Find where the given text appears and provide that cell's center as [x, y] coordinate. 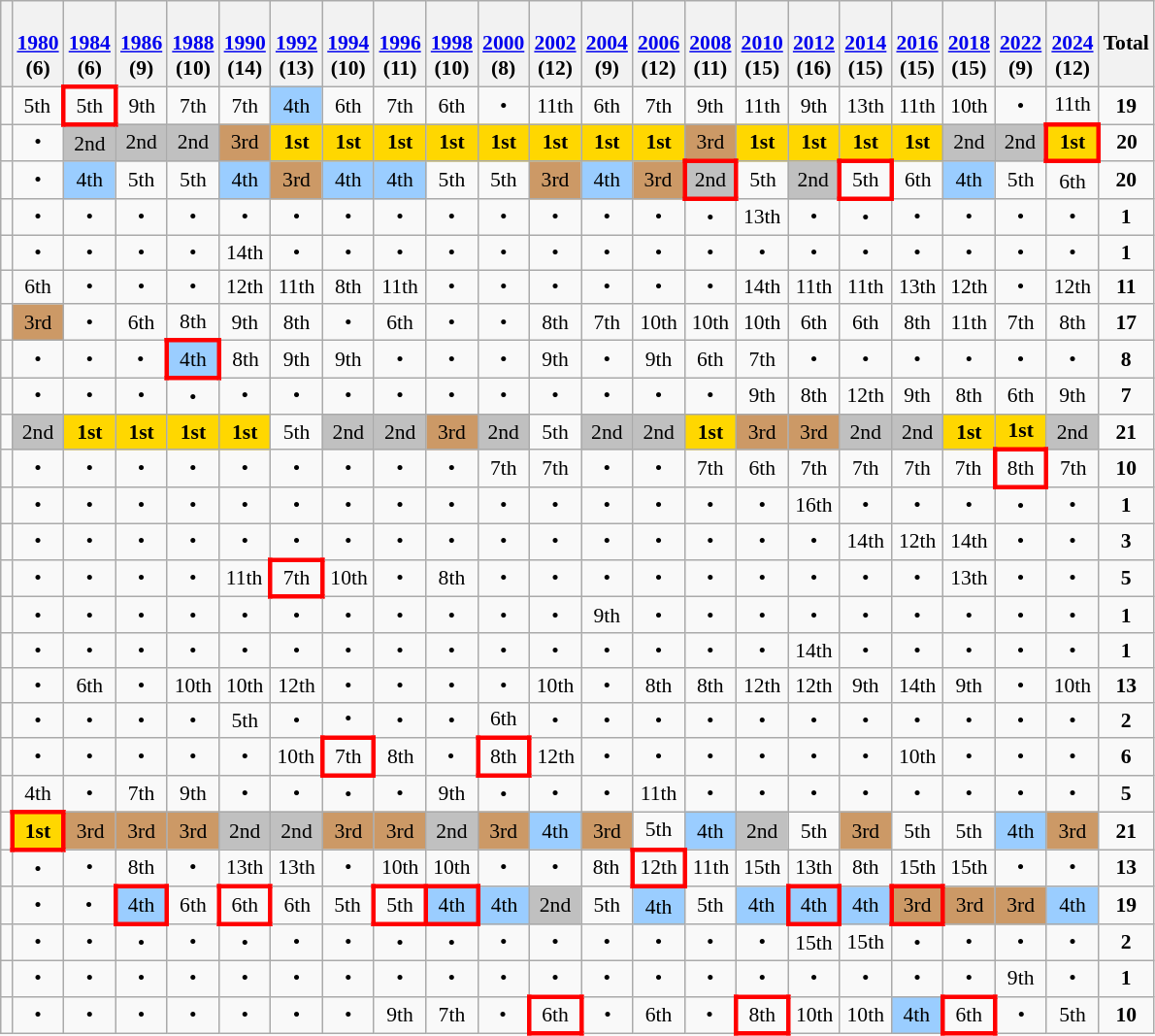
1996(11) [400, 44]
3 [1126, 542]
1990(14) [245, 44]
2016(15) [916, 44]
1980(6) [37, 44]
6 [1126, 757]
2014(15) [866, 44]
1988(10) [192, 44]
2008(11) [710, 44]
2010(15) [763, 44]
Total [1126, 44]
7 [1126, 396]
2018(15) [969, 44]
2006(12) [658, 44]
1984(6) [89, 44]
2000(8) [503, 44]
8 [1126, 359]
17 [1126, 322]
2024(12) [1072, 44]
2012(16) [813, 44]
1994(10) [347, 44]
2022(9) [1021, 44]
1992(13) [297, 44]
1998(10) [452, 44]
16th [813, 505]
2002(12) [555, 44]
11 [1126, 287]
1986(9) [142, 44]
2004(9) [608, 44]
